Pinpoint the cell where the given text exists, returning its (X, Y) midpoint coordinate. 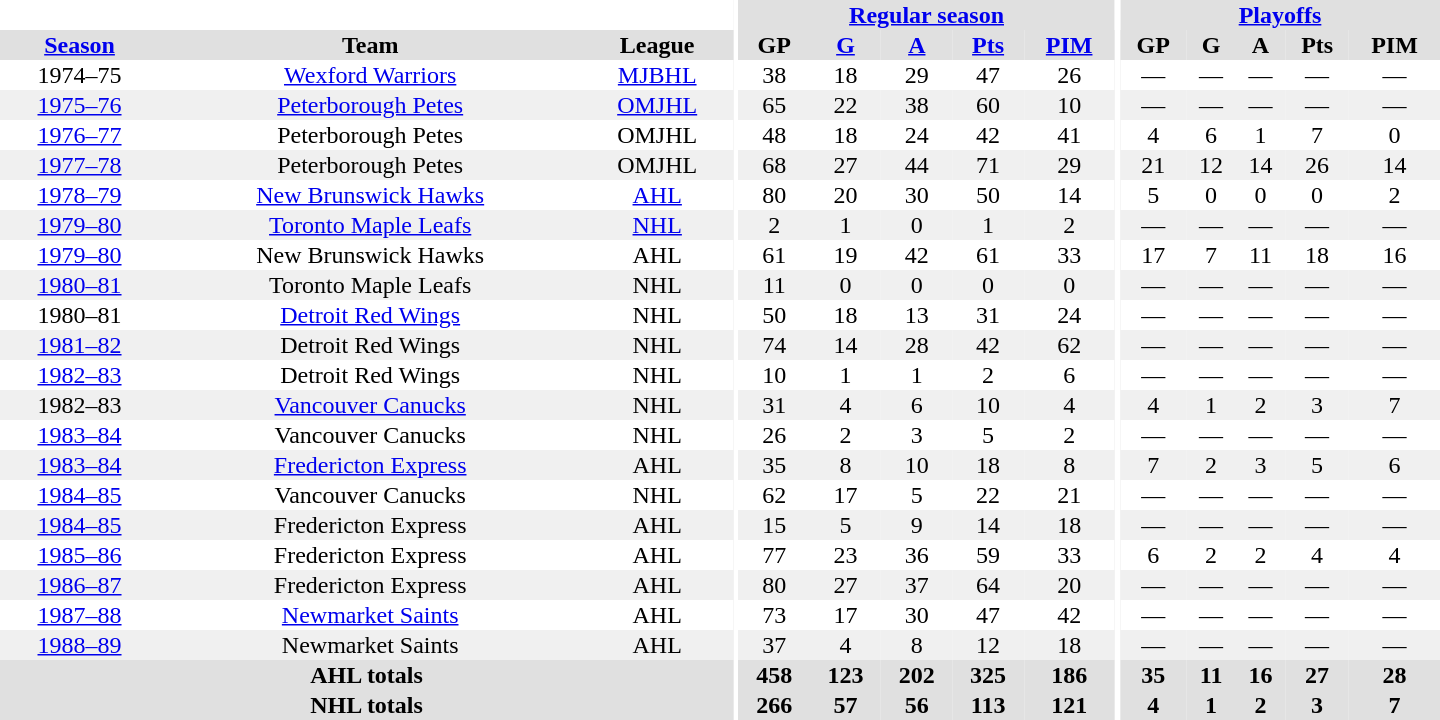
Team (370, 45)
77 (774, 555)
36 (916, 555)
186 (1070, 675)
Wexford Warriors (370, 75)
15 (774, 525)
44 (916, 165)
1974–75 (80, 75)
73 (774, 615)
64 (988, 585)
1976–77 (80, 135)
57 (846, 705)
MJBHL (657, 75)
325 (988, 675)
68 (774, 165)
Playoffs (1280, 15)
1987–88 (80, 615)
NHL totals (366, 705)
League (657, 45)
Season (80, 45)
9 (916, 525)
59 (988, 555)
60 (988, 105)
1988–89 (80, 645)
123 (846, 675)
458 (774, 675)
1977–78 (80, 165)
266 (774, 705)
23 (846, 555)
19 (846, 255)
1986–87 (80, 585)
1975–76 (80, 105)
1978–79 (80, 195)
Regular season (927, 15)
13 (916, 315)
71 (988, 165)
121 (1070, 705)
41 (1070, 135)
48 (774, 135)
AHL totals (366, 675)
74 (774, 345)
113 (988, 705)
202 (916, 675)
65 (774, 105)
1981–82 (80, 345)
1985–86 (80, 555)
56 (916, 705)
